Find where the given text appears and provide that cell's center as (x, y) coordinate. 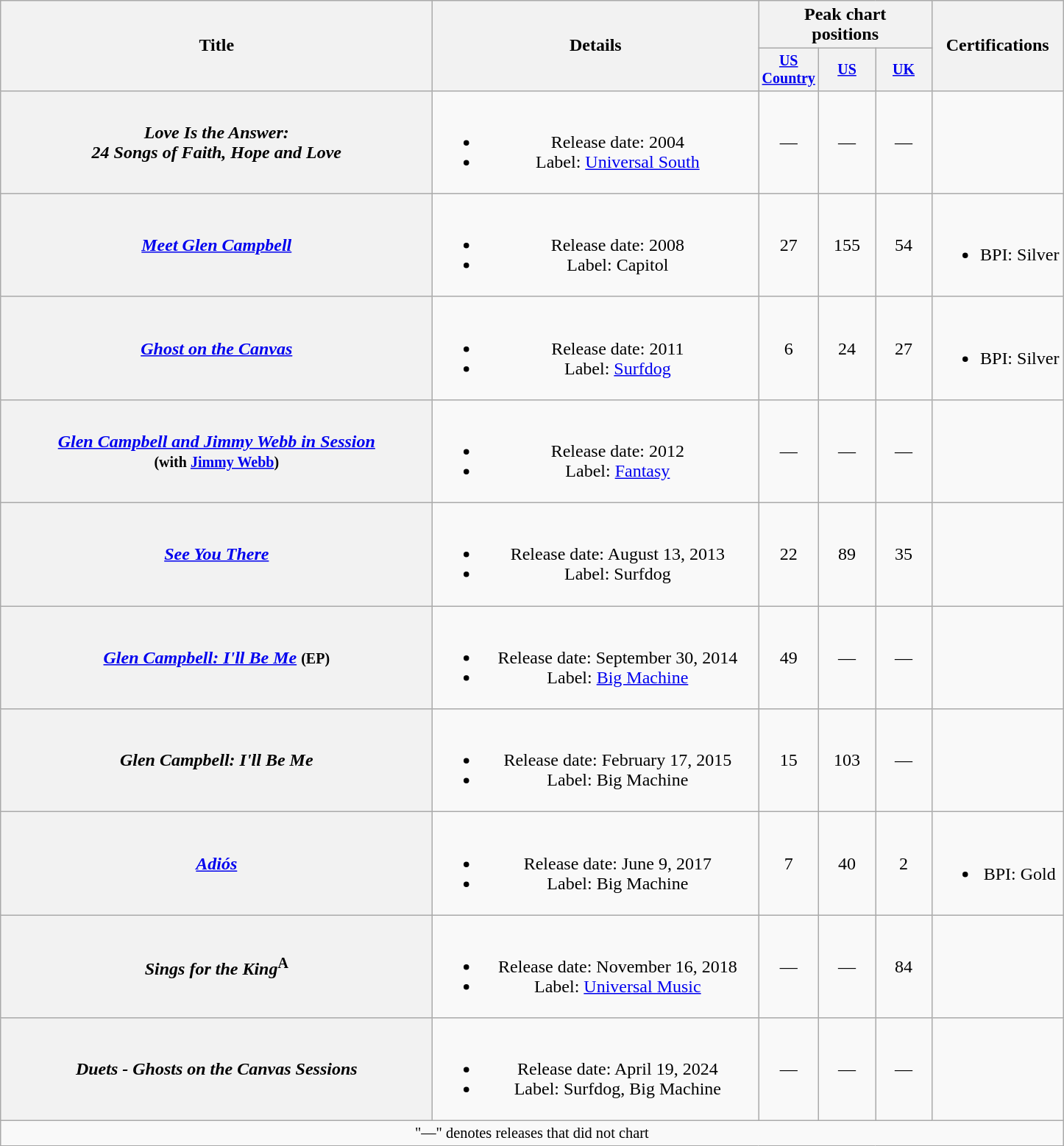
7 (789, 864)
Release date: 2011Label: Surfdog (596, 348)
Release date: November 16, 2018Label: Universal Music (596, 967)
24 (848, 348)
See You There (216, 555)
89 (848, 555)
US Country (789, 69)
Duets - Ghosts on the Canvas Sessions (216, 1070)
155 (848, 245)
Release date: September 30, 2014Label: Big Machine (596, 658)
Sings for the KingA (216, 967)
22 (789, 555)
Meet Glen Campbell (216, 245)
Title (216, 46)
6 (789, 348)
Certifications (997, 46)
49 (789, 658)
Release date: August 13, 2013Label: Surfdog (596, 555)
"—" denotes releases that did not chart (532, 1133)
35 (904, 555)
54 (904, 245)
UK (904, 69)
Release date: 2008Label: Capitol (596, 245)
Peak chartpositions (845, 25)
US (848, 69)
Adiós (216, 864)
2 (904, 864)
Glen Campbell: I'll Be Me (EP) (216, 658)
Glen Campbell and Jimmy Webb in Session(with Jimmy Webb) (216, 451)
Glen Campbell: I'll Be Me (216, 761)
Love Is the Answer:24 Songs of Faith, Hope and Love (216, 142)
103 (848, 761)
Release date: 2012Label: Fantasy (596, 451)
BPI: Gold (997, 864)
15 (789, 761)
Release date: April 19, 2024Label: Surfdog, Big Machine (596, 1070)
Ghost on the Canvas (216, 348)
84 (904, 967)
Release date: June 9, 2017Label: Big Machine (596, 864)
Details (596, 46)
Release date: February 17, 2015Label: Big Machine (596, 761)
40 (848, 864)
Release date: 2004Label: Universal South (596, 142)
